Determine the [x, y] coordinate at the center of the cell enclosing the given text.  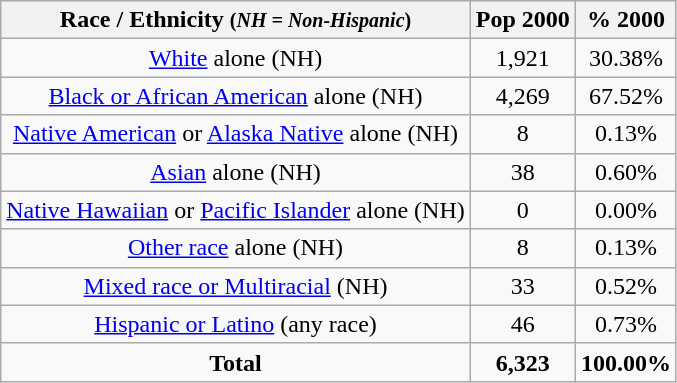
Hispanic or Latino (any race) [236, 324]
1,921 [522, 58]
0.73% [626, 324]
% 2000 [626, 20]
0.00% [626, 210]
Asian alone (NH) [236, 172]
38 [522, 172]
46 [522, 324]
100.00% [626, 362]
4,269 [522, 96]
30.38% [626, 58]
0.52% [626, 286]
Total [236, 362]
White alone (NH) [236, 58]
Native American or Alaska Native alone (NH) [236, 134]
67.52% [626, 96]
Mixed race or Multiracial (NH) [236, 286]
Black or African American alone (NH) [236, 96]
Race / Ethnicity (NH = Non-Hispanic) [236, 20]
33 [522, 286]
0 [522, 210]
Other race alone (NH) [236, 248]
6,323 [522, 362]
Native Hawaiian or Pacific Islander alone (NH) [236, 210]
0.60% [626, 172]
Pop 2000 [522, 20]
